Locate the cell with the specified text and output its [X, Y] center coordinate. 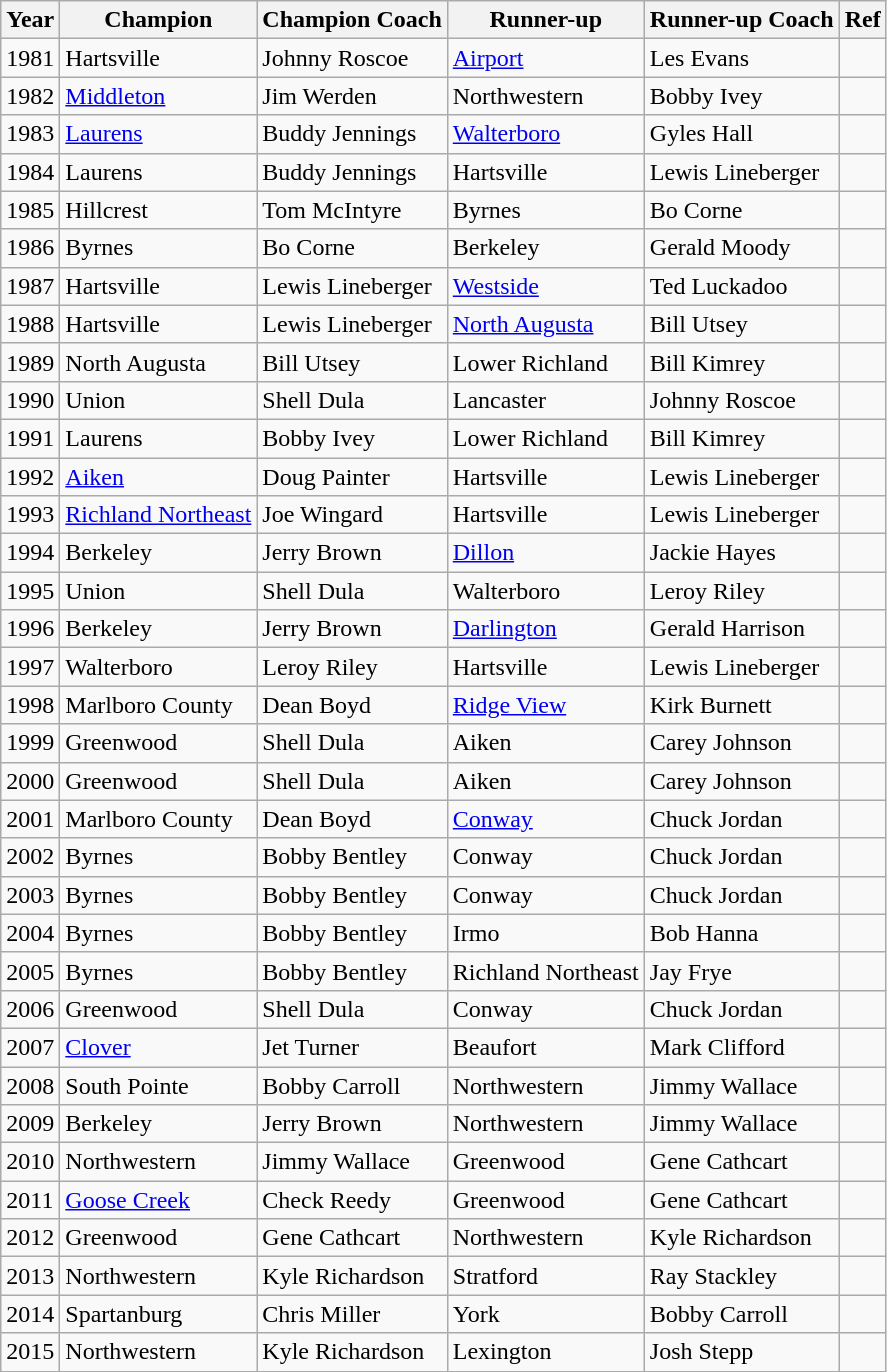
2011 [30, 1200]
2004 [30, 933]
1989 [30, 362]
Jackie Hayes [742, 553]
2002 [30, 857]
1981 [30, 58]
1985 [30, 210]
Jay Frye [742, 971]
1990 [30, 400]
1983 [30, 134]
Gerald Harrison [742, 629]
Westside [546, 286]
Kirk Burnett [742, 705]
Champion [158, 20]
Jet Turner [352, 1047]
2008 [30, 1085]
Joe Wingard [352, 515]
2003 [30, 895]
Airport [546, 58]
2013 [30, 1276]
1991 [30, 438]
1996 [30, 629]
Lexington [546, 1352]
1995 [30, 591]
Runner-up [546, 20]
Ref [862, 20]
2001 [30, 819]
Clover [158, 1047]
Josh Stepp [742, 1352]
1998 [30, 705]
1993 [30, 515]
Dillon [546, 553]
Ted Luckadoo [742, 286]
1999 [30, 743]
Doug Painter [352, 477]
Bob Hanna [742, 933]
Chris Miller [352, 1314]
Darlington [546, 629]
Stratford [546, 1276]
1988 [30, 324]
Tom McIntyre [352, 210]
Spartanburg [158, 1314]
Runner-up Coach [742, 20]
2009 [30, 1124]
Hillcrest [158, 210]
Champion Coach [352, 20]
1992 [30, 477]
2005 [30, 971]
Ridge View [546, 705]
Middleton [158, 96]
Beaufort [546, 1047]
1984 [30, 172]
1986 [30, 248]
Ray Stackley [742, 1276]
Year [30, 20]
2006 [30, 1009]
2010 [30, 1162]
2012 [30, 1238]
Lancaster [546, 400]
1994 [30, 553]
Mark Clifford [742, 1047]
2014 [30, 1314]
1982 [30, 96]
1997 [30, 667]
Check Reedy [352, 1200]
Gyles Hall [742, 134]
1987 [30, 286]
York [546, 1314]
South Pointe [158, 1085]
Jim Werden [352, 96]
2015 [30, 1352]
Goose Creek [158, 1200]
Les Evans [742, 58]
Gerald Moody [742, 248]
2007 [30, 1047]
2000 [30, 781]
Irmo [546, 933]
